Return (x, y) of the center of cell containing provided text 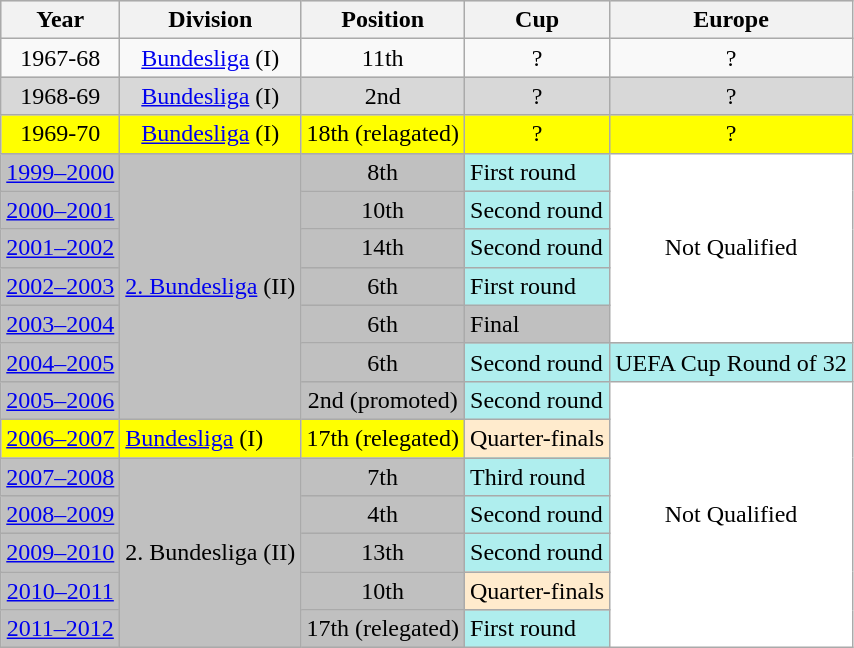
2010–2011 (60, 591)
Cup (538, 20)
2005–2006 (60, 400)
4th (383, 515)
Year (60, 20)
2nd (promoted) (383, 400)
11th (383, 58)
2009–2010 (60, 553)
2003–2004 (60, 324)
1967-68 (60, 58)
UEFA Cup Round of 32 (732, 362)
2004–2005 (60, 362)
2001–2002 (60, 248)
2011–2012 (60, 629)
14th (383, 248)
13th (383, 553)
Division (210, 20)
8th (383, 172)
2002–2003 (60, 286)
Final (538, 324)
Europe (732, 20)
2nd (383, 96)
Third round (538, 477)
1999–2000 (60, 172)
1969-70 (60, 134)
2008–2009 (60, 515)
2006–2007 (60, 438)
Position (383, 20)
2007–2008 (60, 477)
7th (383, 477)
2000–2001 (60, 210)
18th (relagated) (383, 134)
1968-69 (60, 96)
